Pinpoint the cell where the given text exists, returning its (X, Y) midpoint coordinate. 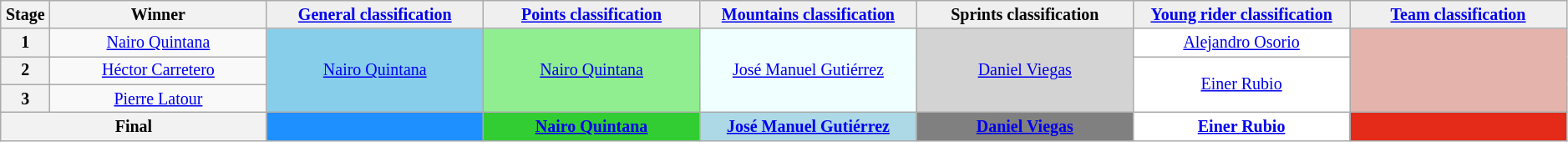
Héctor Carretero (159, 70)
3 (25, 99)
Winner (159, 15)
General classification (374, 15)
Stage (25, 15)
Alejandro Osorio (1241, 43)
Points classification (591, 15)
Team classification (1459, 15)
Mountains classification (809, 15)
Final (134, 127)
Sprints classification (1024, 15)
Pierre Latour (159, 99)
Young rider classification (1241, 15)
2 (25, 70)
1 (25, 43)
